For the text-containing cell, return its midpoint in [x, y] coordinate format. 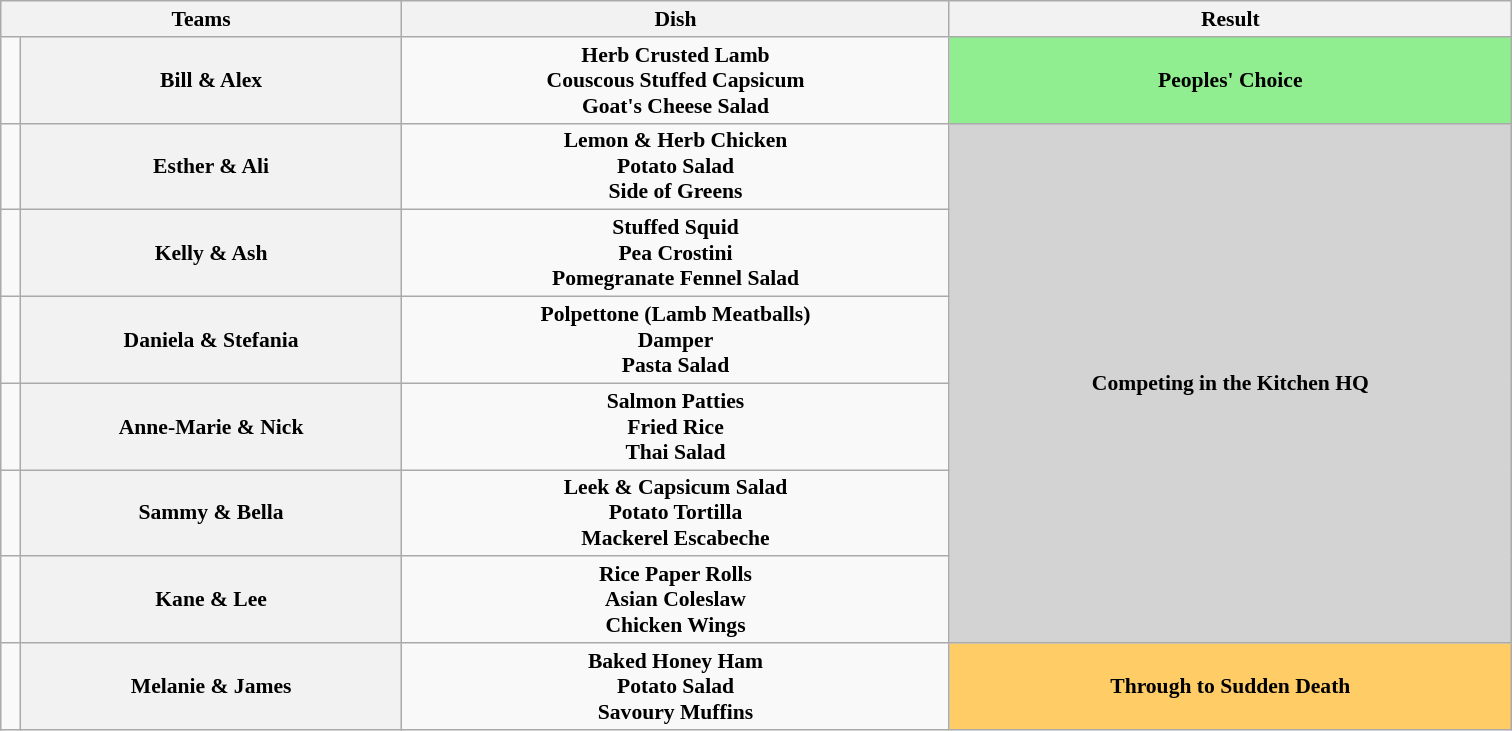
Kelly & Ash [212, 254]
Rice Paper Rolls Asian Coleslaw Chicken Wings [676, 600]
Teams [202, 19]
Stuffed Squid Pea Crostini Pomegranate Fennel Salad [676, 254]
Melanie & James [212, 686]
Through to Sudden Death [1230, 686]
Peoples' Choice [1230, 80]
Bill & Alex [212, 80]
Daniela & Stefania [212, 340]
Lemon & Herb Chicken Potato Salad Side of Greens [676, 166]
Kane & Lee [212, 600]
Leek & Capsicum Salad Potato Tortilla Mackerel Escabeche [676, 514]
Result [1230, 19]
Polpettone (Lamb Meatballs) Damper Pasta Salad [676, 340]
Sammy & Bella [212, 514]
Anne-Marie & Nick [212, 426]
Dish [676, 19]
Esther & Ali [212, 166]
Baked Honey Ham Potato Salad Savoury Muffins [676, 686]
Salmon Patties Fried Rice Thai Salad [676, 426]
Competing in the Kitchen HQ [1230, 383]
Herb Crusted Lamb Couscous Stuffed Capsicum Goat's Cheese Salad [676, 80]
